Identify which cell holds the provided text, then report its [X, Y] central coordinate. 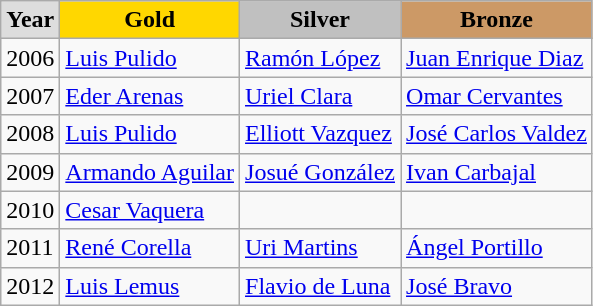
2007 [30, 96]
Juan Enrique Diaz [497, 58]
Uri Martins [320, 248]
Omar Cervantes [497, 96]
2006 [30, 58]
2010 [30, 210]
José Bravo [497, 286]
2009 [30, 172]
Flavio de Luna [320, 286]
José Carlos Valdez [497, 134]
Luis Lemus [150, 286]
2008 [30, 134]
Gold [150, 20]
Ángel Portillo [497, 248]
Year [30, 20]
René Corella [150, 248]
2012 [30, 286]
Ivan Carbajal [497, 172]
Ramón López [320, 58]
Eder Arenas [150, 96]
2011 [30, 248]
Cesar Vaquera [150, 210]
Silver [320, 20]
Armando Aguilar [150, 172]
Uriel Clara [320, 96]
Josué González [320, 172]
Bronze [497, 20]
Elliott Vazquez [320, 134]
